Extract the [X, Y] coordinate from the center of the cell holding the provided text.  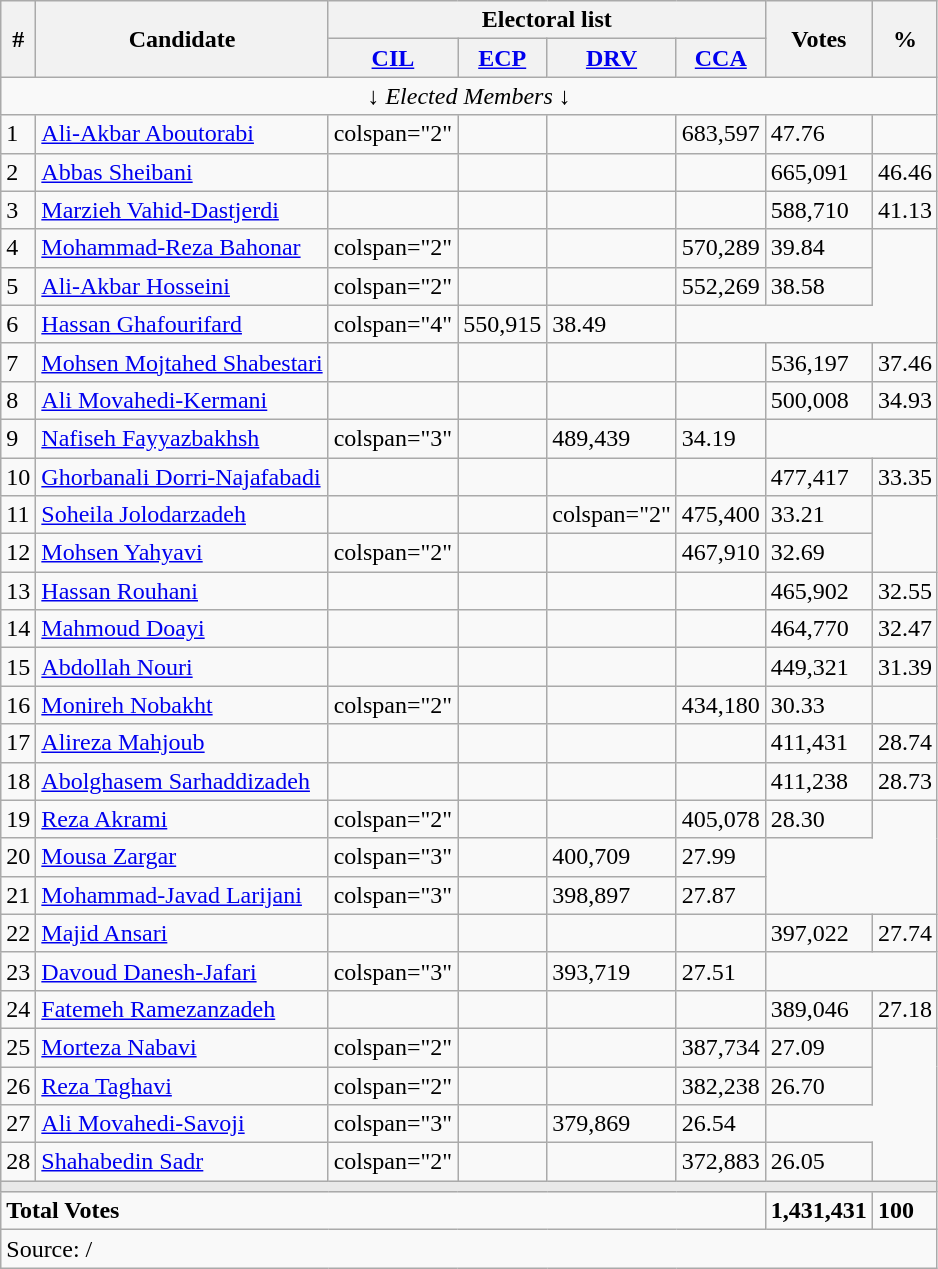
CIL [393, 58]
Mohsen Mojtahed Shabestari [182, 362]
434,180 [720, 705]
13 [18, 591]
Ali-Akbar Aboutorabi [182, 134]
22 [18, 933]
Alireza Mahjoub [182, 743]
665,091 [818, 172]
11 [18, 515]
Mohammad-Reza Bahonar [182, 248]
34.19 [720, 438]
Reza Akrami [182, 819]
Electoral list [546, 20]
32.47 [904, 629]
Votes [818, 39]
Morteza Nabavi [182, 1047]
28.74 [904, 743]
Majid Ansari [182, 933]
38.58 [818, 286]
475,400 [720, 515]
25 [18, 1047]
477,417 [818, 477]
27.51 [720, 971]
6 [18, 324]
Mahmoud Doayi [182, 629]
26.70 [818, 1085]
398,897 [612, 895]
18 [18, 781]
27 [18, 1124]
32.69 [818, 553]
# [18, 39]
23 [18, 971]
9 [18, 438]
CCA [720, 58]
Monireh Nobakht [182, 705]
4 [18, 248]
8 [18, 400]
Mousa Zargar [182, 857]
Abolghasem Sarhaddizadeh [182, 781]
100 [904, 1211]
14 [18, 629]
19 [18, 819]
500,008 [818, 400]
28.73 [904, 781]
41.13 [904, 210]
449,321 [818, 667]
38.49 [612, 324]
33.21 [818, 515]
10 [18, 477]
27.74 [904, 933]
Ali Movahedi-Savoji [182, 1124]
393,719 [612, 971]
27.09 [818, 1047]
30.33 [818, 705]
34.93 [904, 400]
Total Votes [384, 1211]
32.55 [904, 591]
% [904, 39]
15 [18, 667]
1,431,431 [818, 1211]
Ali-Akbar Hosseini [182, 286]
↓ Elected Members ↓ [470, 96]
27.99 [720, 857]
397,022 [818, 933]
47.76 [818, 134]
Hassan Ghafourifard [182, 324]
17 [18, 743]
Mohsen Yahyavi [182, 553]
Ghorbanali Dorri-Najafabadi [182, 477]
405,078 [720, 819]
DRV [612, 58]
26.54 [720, 1124]
Marzieh Vahid-Dastjerdi [182, 210]
Shahabedin Sadr [182, 1162]
400,709 [612, 857]
Abbas Sheibani [182, 172]
31.39 [904, 667]
37.46 [904, 362]
26.05 [818, 1162]
Soheila Jolodarzadeh [182, 515]
411,238 [818, 781]
1 [18, 134]
Source: / [470, 1249]
Reza Taghavi [182, 1085]
389,046 [818, 1009]
588,710 [818, 210]
5 [18, 286]
379,869 [612, 1124]
Ali Movahedi-Kermani [182, 400]
683,597 [720, 134]
27.87 [720, 895]
536,197 [818, 362]
28.30 [818, 819]
Candidate [182, 39]
372,883 [720, 1162]
411,431 [818, 743]
3 [18, 210]
39.84 [818, 248]
24 [18, 1009]
552,269 [720, 286]
387,734 [720, 1047]
570,289 [720, 248]
27.18 [904, 1009]
Mohammad-Javad Larijani [182, 895]
21 [18, 895]
16 [18, 705]
33.35 [904, 477]
465,902 [818, 591]
Davoud Danesh-Jafari [182, 971]
489,439 [612, 438]
Fatemeh Ramezanzadeh [182, 1009]
Abdollah Nouri [182, 667]
26 [18, 1085]
382,238 [720, 1085]
467,910 [720, 553]
ECP [502, 58]
Hassan Rouhani [182, 591]
7 [18, 362]
20 [18, 857]
550,915 [502, 324]
46.46 [904, 172]
2 [18, 172]
464,770 [818, 629]
colspan="4" [393, 324]
Nafiseh Fayyazbakhsh [182, 438]
12 [18, 553]
28 [18, 1162]
